For the text-containing cell, return its midpoint in [X, Y] coordinate format. 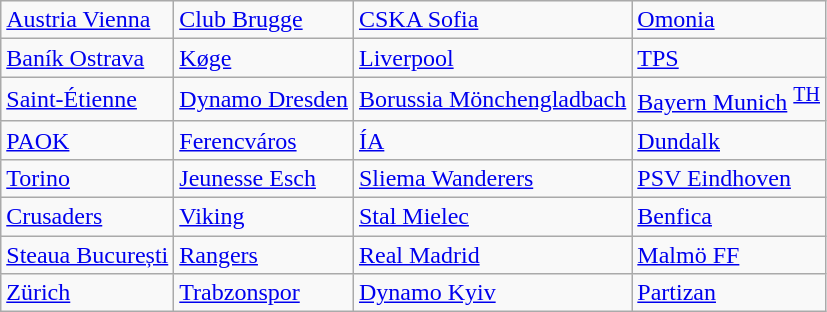
Liverpool [492, 58]
Omonia [729, 20]
TPS [729, 58]
Borussia Mönchengladbach [492, 100]
Benfica [729, 217]
Dundalk [729, 140]
Stal Mielec [492, 217]
Ferencváros [264, 140]
Jeunesse Esch [264, 178]
Crusaders [88, 217]
Rangers [264, 255]
Zürich [88, 293]
Dynamo Dresden [264, 100]
Bayern Munich TH [729, 100]
PSV Eindhoven [729, 178]
Club Brugge [264, 20]
Austria Vienna [88, 20]
Køge [264, 58]
Dynamo Kyiv [492, 293]
Malmö FF [729, 255]
Viking [264, 217]
Real Madrid [492, 255]
Partizan [729, 293]
Sliema Wanderers [492, 178]
Baník Ostrava [88, 58]
Torino [88, 178]
Trabzonspor [264, 293]
ÍA [492, 140]
PAOK [88, 140]
Saint-Étienne [88, 100]
CSKA Sofia [492, 20]
Steaua București [88, 255]
